From the cell containing the given text, extract its center point as [X, Y] coordinate. 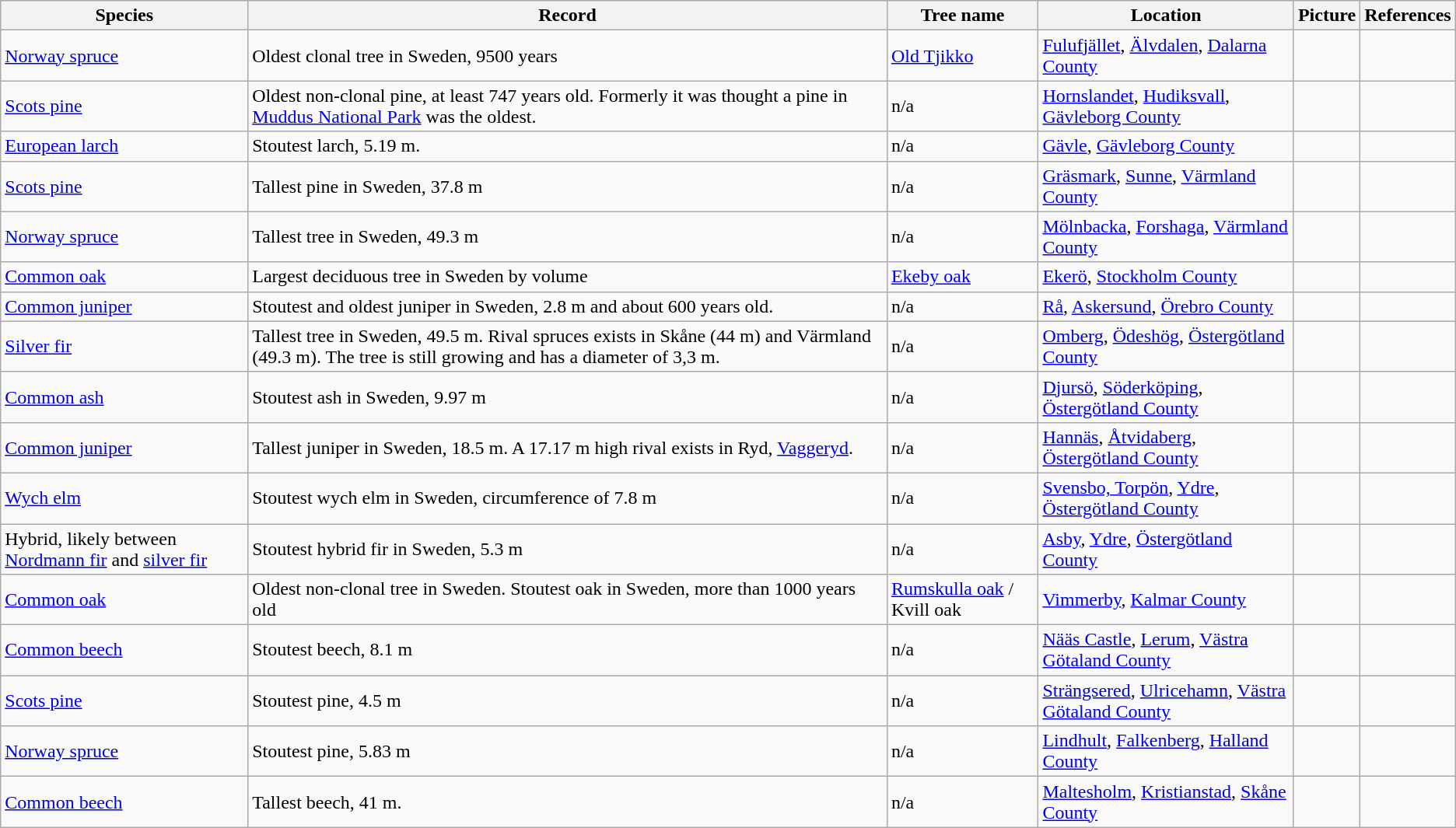
Stoutest hybrid fir in Sweden, 5.3 m [568, 549]
Maltesholm, Kristianstad, Skåne County [1166, 802]
Stoutest beech, 8.1 m [568, 650]
Old Tjikko [962, 56]
Ekerö, Stockholm County [1166, 277]
Oldest non-clonal tree in Sweden. Stoutest oak in Sweden, more than 1000 years old [568, 600]
Stoutest and oldest juniper in Sweden, 2.8 m and about 600 years old. [568, 306]
Common ash [124, 397]
Stoutest pine, 4.5 m [568, 701]
Hybrid, likely between Nordmann fir and silver fir [124, 549]
Tallest juniper in Sweden, 18.5 m. A 17.17 m high rival exists in Ryd, Vaggeryd. [568, 448]
Tallest tree in Sweden, 49.5 m. Rival spruces exists in Skåne (44 m) and Värmland (49.3 m). The tree is still growing and has a diameter of 3,3 m. [568, 347]
Picture [1327, 16]
Vimmerby, Kalmar County [1166, 600]
Largest deciduous tree in Sweden by volume [568, 277]
Hornslandet, Hudiksvall, Gävleborg County [1166, 106]
Hannäs, Åtvidaberg, Östergötland County [1166, 448]
Wych elm [124, 498]
Gräsmark, Sunne, Värmland County [1166, 187]
Nääs Castle, Lerum, Västra Götaland County [1166, 650]
Species [124, 16]
Stoutest larch, 5.19 m. [568, 146]
Fulufjället, Älvdalen, Dalarna County [1166, 56]
Silver fir [124, 347]
Ekeby oak [962, 277]
Djursö, Söderköping, Östergötland County [1166, 397]
Gävle, Gävleborg County [1166, 146]
Oldest non-clonal pine, at least 747 years old. Formerly it was thought a pine in Muddus National Park was the oldest. [568, 106]
Tree name [962, 16]
Lindhult, Falkenberg, Halland County [1166, 751]
References [1408, 16]
Tallest tree in Sweden, 49.3 m [568, 236]
Record [568, 16]
Location [1166, 16]
Rå, Askersund, Örebro County [1166, 306]
Tallest pine in Sweden, 37.8 m [568, 187]
Stoutest wych elm in Sweden, circumference of 7.8 m [568, 498]
Strängsered, Ulricehamn, Västra Götaland County [1166, 701]
European larch [124, 146]
Rumskulla oak / Kvill oak [962, 600]
Tallest beech, 41 m. [568, 802]
Svensbo, Torpön, Ydre, Östergötland County [1166, 498]
Stoutest pine, 5.83 m [568, 751]
Oldest clonal tree in Sweden, 9500 years [568, 56]
Asby, Ydre, Östergötland County [1166, 549]
Omberg, Ödeshög, Östergötland County [1166, 347]
Mölnbacka, Forshaga, Värmland County [1166, 236]
Stoutest ash in Sweden, 9.97 m [568, 397]
